Identify which cell holds the provided text, then report its (X, Y) central coordinate. 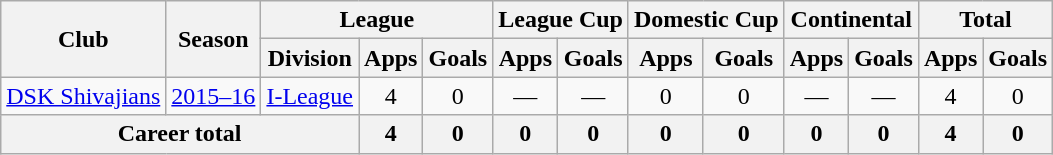
Club (84, 39)
Domestic Cup (706, 20)
2015–16 (214, 96)
League (377, 20)
Division (310, 58)
Season (214, 39)
Continental (851, 20)
League Cup (561, 20)
I-League (310, 96)
Total (985, 20)
DSK Shivajians (84, 96)
Career total (180, 134)
